Search for the cell housing the specified text and yield its (x, y) center coordinate. 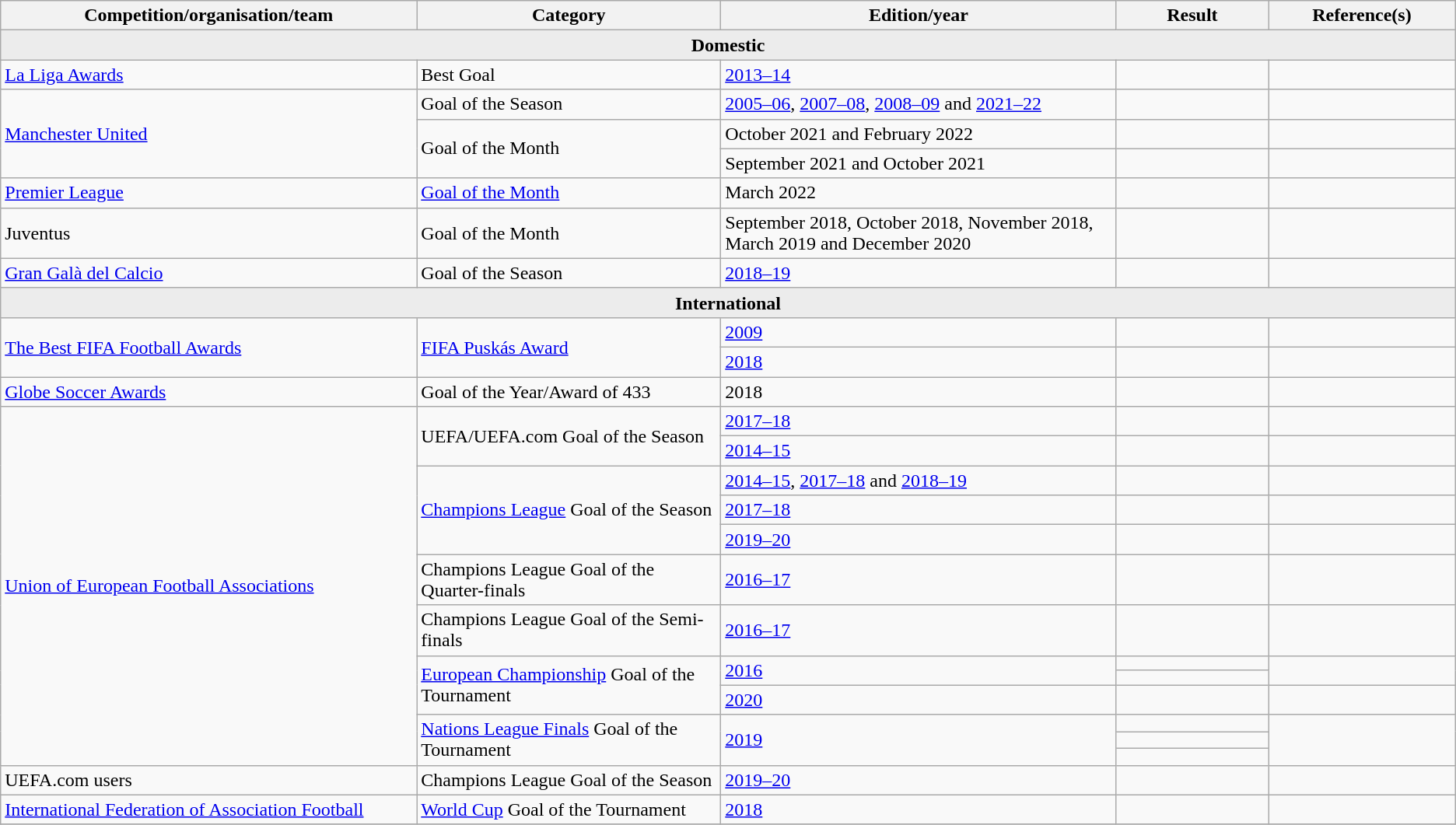
September 2021 and October 2021 (919, 163)
September 2018, October 2018, November 2018, March 2019 and December 2020 (919, 233)
The Best FIFA Football Awards (208, 347)
Nations League Finals Goal of the Tournament (569, 740)
2019 (919, 740)
2016 (919, 670)
October 2021 and February 2022 (919, 134)
2014–15, 2017–18 and 2018–19 (919, 481)
Reference(s) (1363, 16)
2018–19 (919, 273)
2013–14 (919, 75)
Champions League Goal of the Quarter-finals (569, 580)
Result (1192, 16)
FIFA Puskás Award (569, 347)
UEFA.com users (208, 780)
Category (569, 16)
Premier League (208, 193)
European Championship Goal of the Tournament (569, 685)
La Liga Awards (208, 75)
International (728, 302)
Competition/organisation/team (208, 16)
Edition/year (919, 16)
UEFA/UEFA.com Goal of the Season (569, 436)
March 2022 (919, 193)
2005–06, 2007–08, 2008–09 and 2021–22 (919, 104)
Manchester United (208, 134)
Champions League Goal of the Semi-finals (569, 630)
Domestic (728, 45)
Gran Galà del Calcio (208, 273)
International Federation of Association Football (208, 809)
Juventus (208, 233)
Best Goal (569, 75)
2009 (919, 332)
Union of European Football Associations (208, 586)
2020 (919, 700)
World Cup Goal of the Tournament (569, 809)
Globe Soccer Awards (208, 391)
2014–15 (919, 451)
Goal of the Year/Award of 433 (569, 391)
